Return [x, y] of the center of cell containing provided text 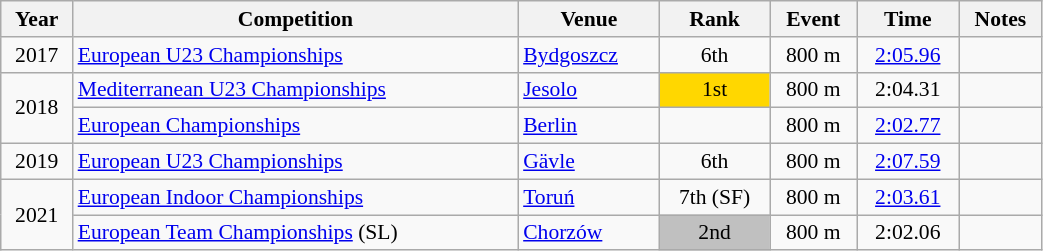
Event [814, 19]
1st [715, 90]
2nd [715, 233]
Jesolo [588, 90]
2:02.77 [908, 126]
Chorzów [588, 233]
Toruń [588, 197]
2018 [37, 108]
2:03.61 [908, 197]
Berlin [588, 126]
European Indoor Championships [296, 197]
Notes [1000, 19]
Mediterranean U23 Championships [296, 90]
Year [37, 19]
2:02.06 [908, 233]
2:07.59 [908, 162]
European Championships [296, 126]
2017 [37, 55]
2:05.96 [908, 55]
2:04.31 [908, 90]
7th (SF) [715, 197]
Time [908, 19]
Gävle [588, 162]
Rank [715, 19]
2021 [37, 214]
Competition [296, 19]
Bydgoszcz [588, 55]
European Team Championships (SL) [296, 233]
Venue [588, 19]
2019 [37, 162]
